Pinpoint the cell where the given text exists, returning its [X, Y] midpoint coordinate. 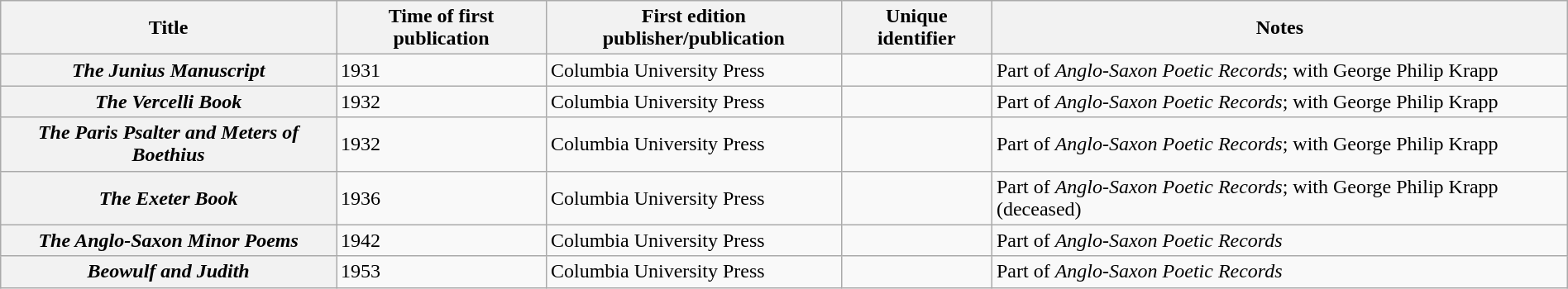
1936 [442, 198]
Title [169, 28]
The Vercelli Book [169, 102]
1931 [442, 70]
Notes [1279, 28]
Time of first publication [442, 28]
The Junius Manuscript [169, 70]
The Anglo-Saxon Minor Poems [169, 240]
Unique identifier [916, 28]
First edition publisher/publication [693, 28]
Part of Anglo-Saxon Poetic Records; with George Philip Krapp (deceased) [1279, 198]
The Paris Psalter and Meters of Boethius [169, 144]
The Exeter Book [169, 198]
1953 [442, 272]
1942 [442, 240]
Beowulf and Judith [169, 272]
